Scan for the cell matching the given text and deliver its [x, y] coordinate at center. 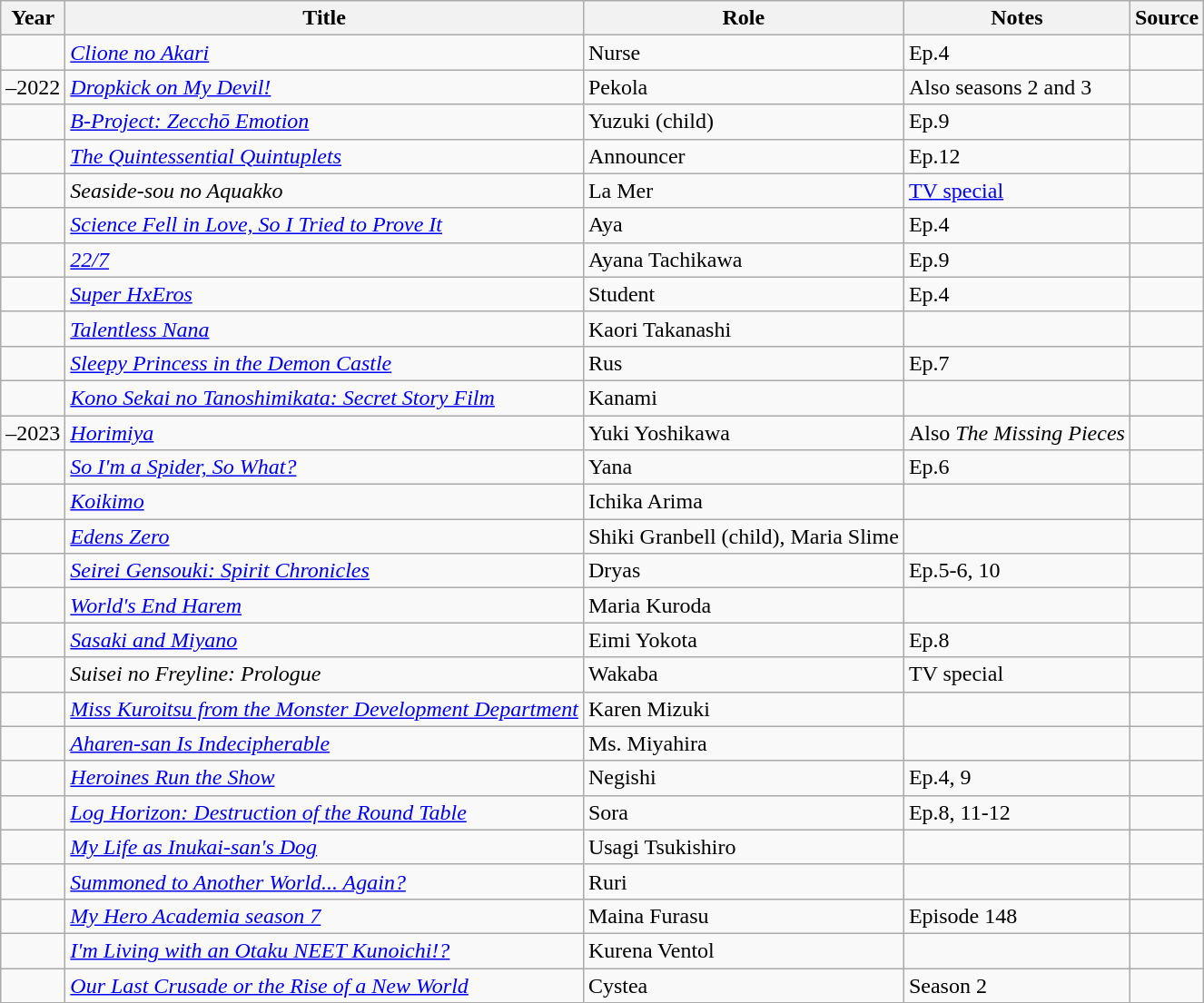
Eimi Yokota [743, 640]
Ep.4, 9 [1017, 778]
Year [33, 18]
Notes [1017, 18]
My Life as Inukai-san's Dog [325, 847]
Wakaba [743, 674]
Dropkick on My Devil! [325, 87]
Also seasons 2 and 3 [1017, 87]
Clione no Akari [325, 53]
Aya [743, 225]
Talentless Nana [325, 329]
Announcer [743, 156]
22/7 [325, 260]
Edens Zero [325, 536]
My Hero Academia season 7 [325, 916]
Sleepy Princess in the Demon Castle [325, 363]
Role [743, 18]
Ep.6 [1017, 467]
Yuki Yoshikawa [743, 433]
Dryas [743, 571]
Maina Furasu [743, 916]
Sasaki and Miyano [325, 640]
Aharen-san Is Indecipherable [325, 743]
Ruri [743, 881]
Rus [743, 363]
Ep.8 [1017, 640]
Nurse [743, 53]
Usagi Tsukishiro [743, 847]
Suisei no Freyline: Prologue [325, 674]
Yana [743, 467]
Student [743, 294]
Ep.12 [1017, 156]
Kanami [743, 398]
Sora [743, 812]
B-Project: Zecchō Emotion [325, 122]
–2023 [33, 433]
Season 2 [1017, 985]
Summoned to Another World... Again? [325, 881]
Episode 148 [1017, 916]
Ayana Tachikawa [743, 260]
World's End Harem [325, 605]
Yuzuki (child) [743, 122]
Title [325, 18]
Our Last Crusade or the Rise of a New World [325, 985]
Pekola [743, 87]
Shiki Granbell (child), Maria Slime [743, 536]
Negishi [743, 778]
Horimiya [325, 433]
So I'm a Spider, So What? [325, 467]
I'm Living with an Otaku NEET Kunoichi!? [325, 950]
Seirei Gensouki: Spirit Chronicles [325, 571]
Ms. Miyahira [743, 743]
Karen Mizuki [743, 709]
Kono Sekai no Tanoshimikata: Secret Story Film [325, 398]
Koikimo [325, 502]
Ep.8, 11-12 [1017, 812]
Heroines Run the Show [325, 778]
Ep.5-6, 10 [1017, 571]
Seaside-sou no Aquakko [325, 191]
Ep.7 [1017, 363]
La Mer [743, 191]
Kaori Takanashi [743, 329]
Maria Kuroda [743, 605]
Miss Kuroitsu from the Monster Development Department [325, 709]
Kurena Ventol [743, 950]
Source [1166, 18]
The Quintessential Quintuplets [325, 156]
Log Horizon: Destruction of the Round Table [325, 812]
Cystea [743, 985]
Also The Missing Pieces [1017, 433]
–2022 [33, 87]
Science Fell in Love, So I Tried to Prove It [325, 225]
Ichika Arima [743, 502]
Super HxEros [325, 294]
